Determine the [X, Y] coordinate at the center of the cell enclosing the given text.  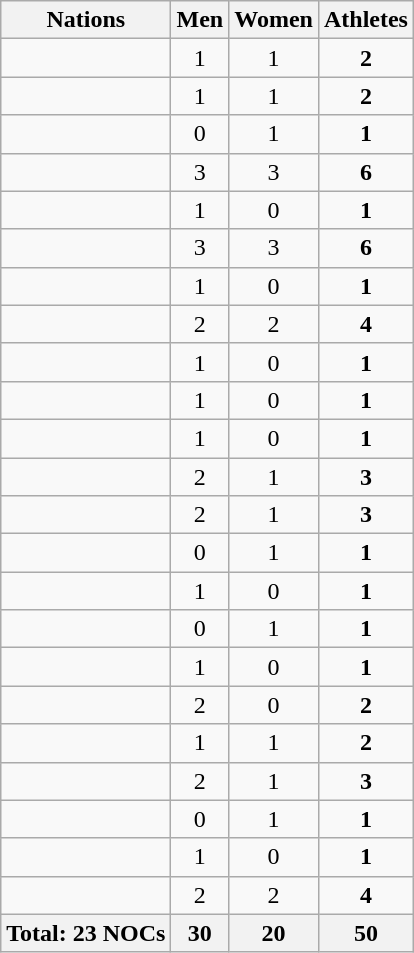
Women [274, 20]
Athletes [366, 20]
50 [366, 933]
30 [200, 933]
Men [200, 20]
Nations [86, 20]
Total: 23 NOCs [86, 933]
20 [274, 933]
